For the text-containing cell, return its midpoint in (X, Y) coordinate format. 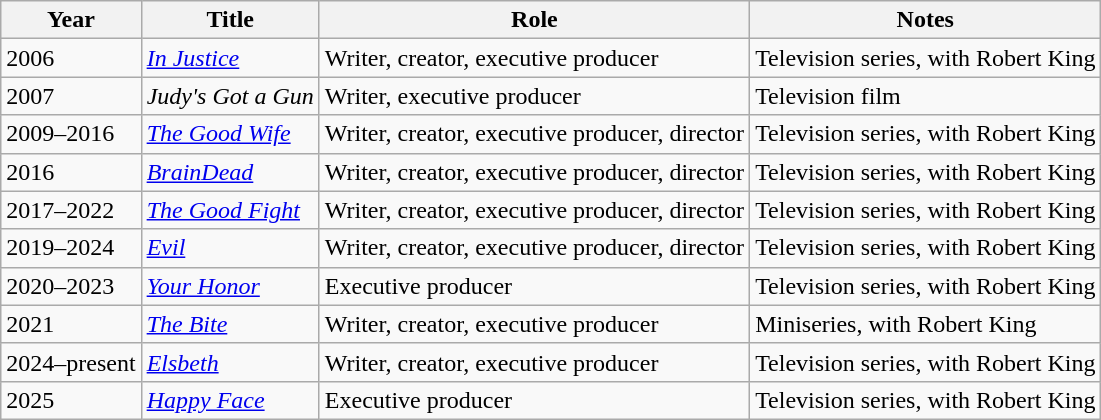
2024–present (71, 362)
Notes (926, 20)
BrainDead (230, 172)
2016 (71, 172)
2020–2023 (71, 286)
2019–2024 (71, 248)
In Justice (230, 58)
Happy Face (230, 400)
The Good Fight (230, 210)
Year (71, 20)
2006 (71, 58)
Writer, executive producer (534, 96)
2007 (71, 96)
Your Honor (230, 286)
Judy's Got a Gun (230, 96)
Title (230, 20)
Miniseries, with Robert King (926, 324)
The Good Wife (230, 134)
Evil (230, 248)
2017–2022 (71, 210)
The Bite (230, 324)
2009–2016 (71, 134)
Role (534, 20)
2025 (71, 400)
Elsbeth (230, 362)
2021 (71, 324)
Television film (926, 96)
